Return [x, y] of the center of cell containing provided text 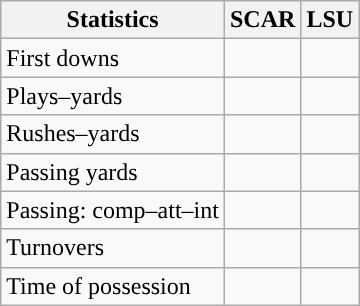
First downs [113, 58]
Plays–yards [113, 96]
Rushes–yards [113, 134]
LSU [330, 20]
Statistics [113, 20]
Passing: comp–att–int [113, 210]
Time of possession [113, 286]
Turnovers [113, 248]
SCAR [262, 20]
Passing yards [113, 172]
